From the cell containing the given text, extract its center point as (X, Y) coordinate. 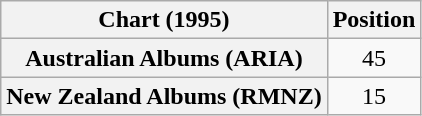
Chart (1995) (164, 20)
Position (374, 20)
45 (374, 58)
15 (374, 96)
Australian Albums (ARIA) (164, 58)
New Zealand Albums (RMNZ) (164, 96)
